Return the (x, y) coordinate for the center point of the cell that contains the specified text.  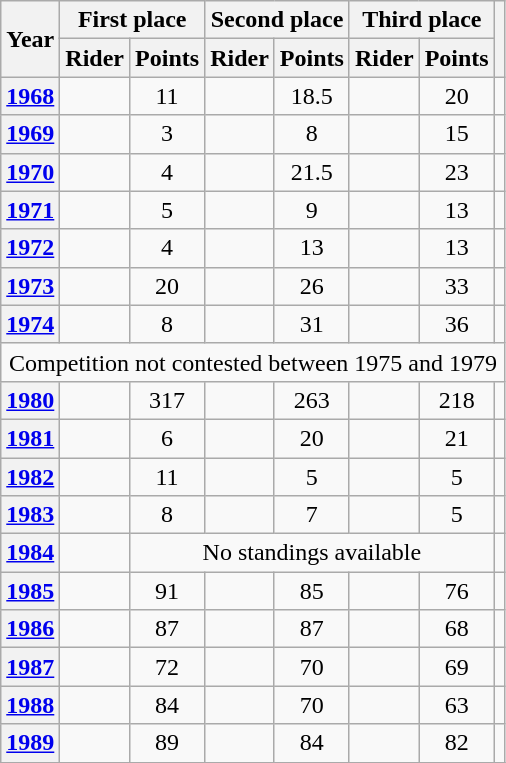
1968 (30, 96)
1986 (30, 629)
15 (456, 134)
1987 (30, 667)
6 (168, 438)
18.5 (312, 96)
68 (456, 629)
Year (30, 39)
23 (456, 172)
Second place (278, 20)
Competition not contested between 1975 and 1979 (254, 362)
1973 (30, 286)
1971 (30, 210)
72 (168, 667)
31 (312, 324)
1982 (30, 477)
21 (456, 438)
1974 (30, 324)
7 (312, 515)
82 (456, 743)
1983 (30, 515)
76 (456, 591)
26 (312, 286)
Third place (422, 20)
21.5 (312, 172)
91 (168, 591)
63 (456, 705)
9 (312, 210)
1981 (30, 438)
85 (312, 591)
69 (456, 667)
317 (168, 400)
1970 (30, 172)
No standings available (312, 553)
36 (456, 324)
1989 (30, 743)
1969 (30, 134)
3 (168, 134)
1972 (30, 248)
First place (132, 20)
1988 (30, 705)
1985 (30, 591)
89 (168, 743)
1984 (30, 553)
1980 (30, 400)
218 (456, 400)
263 (312, 400)
33 (456, 286)
